Find where the given text appears and provide that cell's center as (x, y) coordinate. 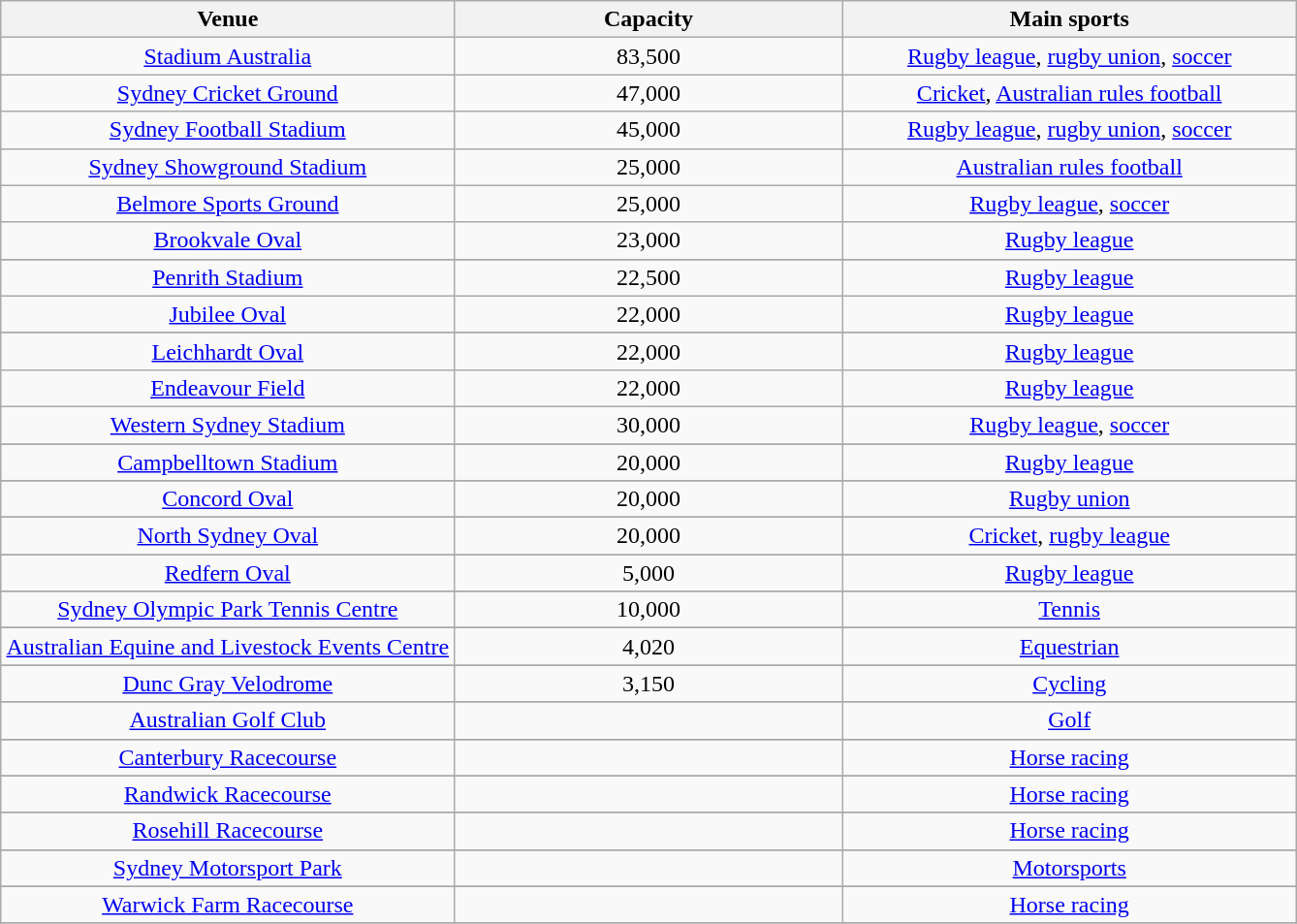
23,000 (649, 240)
Cycling (1069, 684)
Penrith Stadium (228, 277)
4,020 (649, 647)
Campbelltown Stadium (228, 462)
Randwick Racecourse (228, 794)
Warwick Farm Racecourse (228, 905)
Concord Oval (228, 499)
Capacity (649, 19)
Stadium Australia (228, 56)
Jubilee Oval (228, 314)
Rugby union (1069, 499)
Venue (228, 19)
Western Sydney Stadium (228, 425)
Brookvale Oval (228, 240)
Tennis (1069, 610)
Belmore Sports Ground (228, 204)
Canterbury Racecourse (228, 757)
Sydney Football Stadium (228, 130)
10,000 (649, 610)
45,000 (649, 130)
Main sports (1069, 19)
Redfern Oval (228, 573)
Australian rules football (1069, 167)
Endeavour Field (228, 388)
47,000 (649, 93)
Sydney Showground Stadium (228, 167)
Sydney Cricket Ground (228, 93)
Sydney Motorsport Park (228, 868)
83,500 (649, 56)
Cricket, rugby league (1069, 536)
Leichhardt Oval (228, 351)
Motorsports (1069, 868)
Rosehill Racecourse (228, 831)
North Sydney Oval (228, 536)
Australian Equine and Livestock Events Centre (228, 647)
Cricket, Australian rules football (1069, 93)
5,000 (649, 573)
Equestrian (1069, 647)
Sydney Olympic Park Tennis Centre (228, 610)
Dunc Gray Velodrome (228, 684)
3,150 (649, 684)
Golf (1069, 720)
22,500 (649, 277)
Australian Golf Club (228, 720)
30,000 (649, 425)
